Capture the cell that displays the provided text and extract its (X, Y) central coordinate. 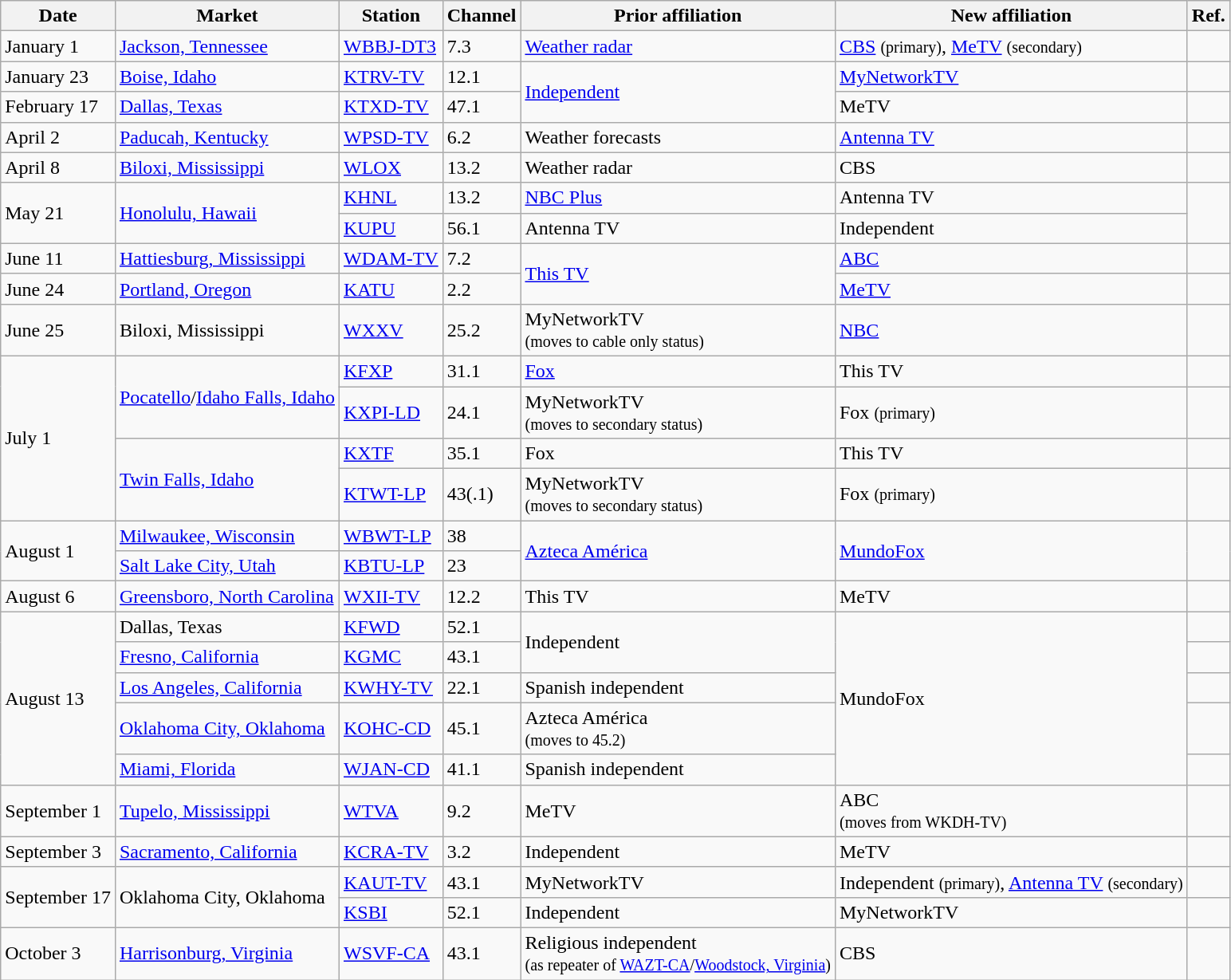
NBC Plus (678, 198)
May 21 (58, 213)
June 11 (58, 258)
7.3 (482, 46)
April 8 (58, 167)
KGMC (391, 657)
KCRA-TV (391, 852)
Date (58, 16)
KTXD-TV (391, 107)
7.2 (482, 258)
12.1 (482, 77)
KSBI (391, 912)
WXII-TV (391, 596)
12.2 (482, 596)
Pocatello/Idaho Falls, Idaho (226, 397)
CBS (primary), MeTV (secondary) (1011, 46)
August 13 (58, 699)
Prior affiliation (678, 16)
NBC (1011, 330)
KXTF (391, 454)
22.1 (482, 687)
WSVF-CA (391, 954)
Station (391, 16)
KUPU (391, 228)
Channel (482, 16)
Boise, Idaho (226, 77)
KFXP (391, 371)
47.1 (482, 107)
Miami, Florida (226, 769)
August 6 (58, 596)
September 17 (58, 897)
9.2 (482, 810)
Milwaukee, Wisconsin (226, 536)
KHNL (391, 198)
KTRV-TV (391, 77)
Los Angeles, California (226, 687)
January 1 (58, 46)
New affiliation (1011, 16)
25.2 (482, 330)
KATU (391, 289)
45.1 (482, 729)
April 2 (58, 137)
WDAM-TV (391, 258)
2.2 (482, 289)
Market (226, 16)
July 1 (58, 438)
Honolulu, Hawaii (226, 213)
KXPI-LD (391, 411)
January 23 (58, 77)
September 3 (58, 852)
KTWT-LP (391, 494)
WTVA (391, 810)
6.2 (482, 137)
38 (482, 536)
February 17 (58, 107)
23 (482, 566)
WBBJ-DT3 (391, 46)
Tupelo, Mississippi (226, 810)
Harrisonburg, Virginia (226, 954)
KBTU-LP (391, 566)
41.1 (482, 769)
Ref. (1209, 16)
Salt Lake City, Utah (226, 566)
August 1 (58, 551)
MyNetworkTV(moves to cable only status) (678, 330)
ABC (1011, 258)
Greensboro, North Carolina (226, 596)
KFWD (391, 627)
Azteca América(moves to 45.2) (678, 729)
35.1 (482, 454)
WBWT-LP (391, 536)
KWHY-TV (391, 687)
WJAN-CD (391, 769)
Weather forecasts (678, 137)
Religious independent(as repeater of WAZT-CA/Woodstock, Virginia) (678, 954)
June 24 (58, 289)
Twin Falls, Idaho (226, 480)
31.1 (482, 371)
Sacramento, California (226, 852)
KAUT-TV (391, 882)
June 25 (58, 330)
Independent (primary), Antenna TV (secondary) (1011, 882)
Portland, Oregon (226, 289)
October 3 (58, 954)
24.1 (482, 411)
43(.1) (482, 494)
WPSD-TV (391, 137)
56.1 (482, 228)
ABC(moves from WKDH-TV) (1011, 810)
WLOX (391, 167)
Paducah, Kentucky (226, 137)
Jackson, Tennessee (226, 46)
Hattiesburg, Mississippi (226, 258)
KOHC-CD (391, 729)
Fresno, California (226, 657)
3.2 (482, 852)
September 1 (58, 810)
WXXV (391, 330)
Azteca América (678, 551)
